Return (X, Y) of the center of cell containing provided text 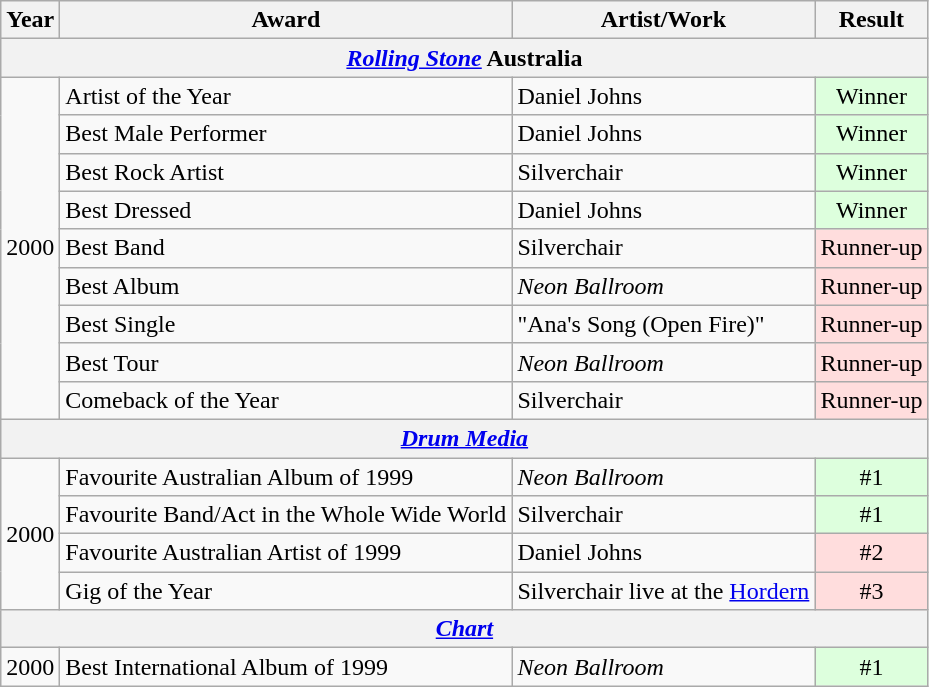
Silverchair live at the Hordern (664, 591)
#3 (872, 591)
Best Tour (286, 362)
Rolling Stone Australia (464, 58)
Best Single (286, 324)
#2 (872, 553)
Drum Media (464, 438)
Award (286, 20)
Best Album (286, 286)
Comeback of the Year (286, 400)
Gig of the Year (286, 591)
Best Band (286, 248)
Artist of the Year (286, 96)
Year (30, 20)
Best International Album of 1999 (286, 667)
Best Dressed (286, 210)
"Ana's Song (Open Fire)" (664, 324)
Result (872, 20)
Artist/Work (664, 20)
Favourite Band/Act in the Whole Wide World (286, 515)
Chart (464, 629)
Best Male Performer (286, 134)
Favourite Australian Album of 1999 (286, 477)
Best Rock Artist (286, 172)
Favourite Australian Artist of 1999 (286, 553)
